Return the [x, y] coordinate for the center point of the cell that contains the specified text.  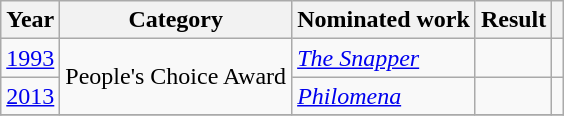
Year [30, 20]
Result [513, 20]
1993 [30, 58]
2013 [30, 96]
Nominated work [384, 20]
People's Choice Award [176, 77]
Philomena [384, 96]
Category [176, 20]
The Snapper [384, 58]
